Pinpoint the cell where the given text exists, returning its (X, Y) midpoint coordinate. 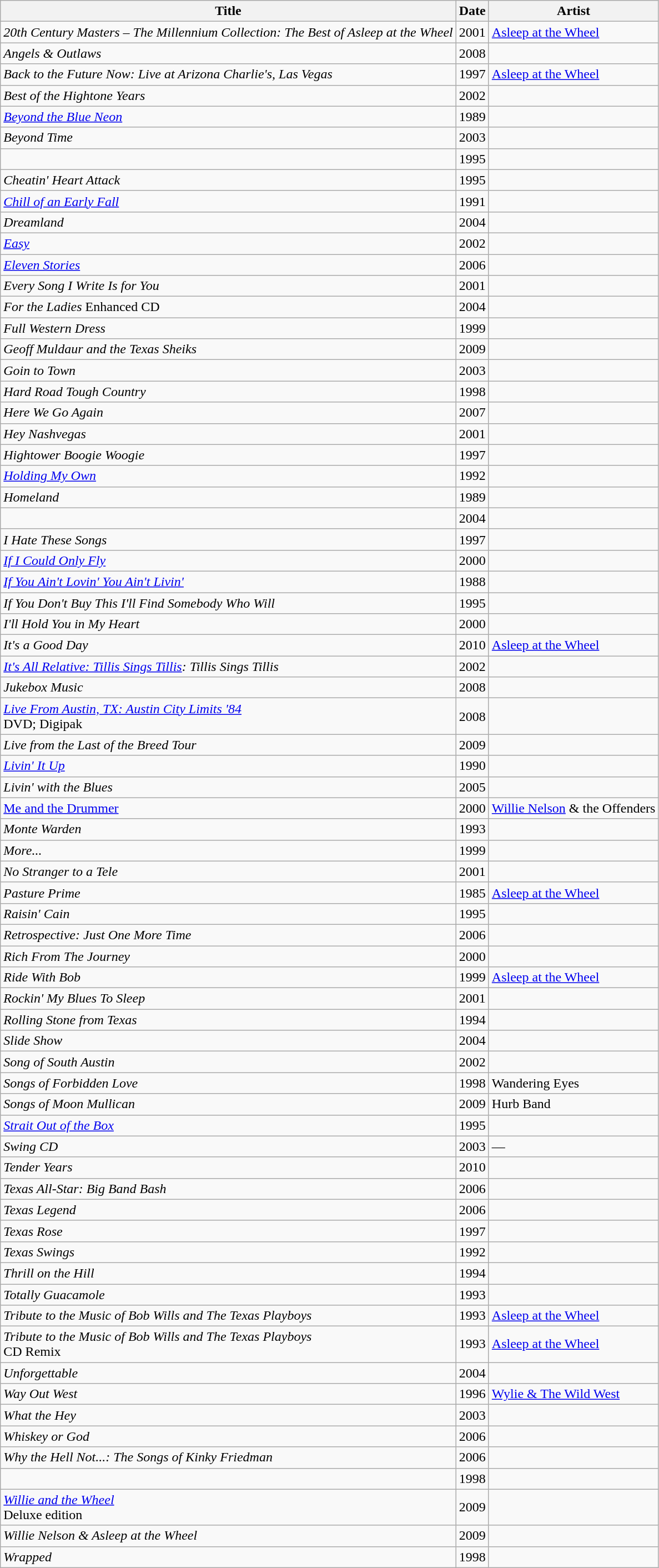
Wandering Eyes (574, 1083)
Hurb Band (574, 1104)
Texas Swings (228, 1252)
If You Ain't Lovin' You Ain't Livin' (228, 582)
1996 (472, 1394)
Best of the Hightone Years (228, 96)
Angels & Outlaws (228, 53)
Thrill on the Hill (228, 1273)
Live from the Last of the Breed Tour (228, 745)
Swing CD (228, 1146)
Wrapped (228, 1557)
Tribute to the Music of Bob Wills and The Texas PlayboysCD Remix (228, 1344)
Goin to Town (228, 370)
Livin' It Up (228, 766)
Livin' with the Blues (228, 787)
What the Hey (228, 1415)
Way Out West (228, 1394)
1991 (472, 201)
Rockin' My Blues To Sleep (228, 999)
It's a Good Day (228, 645)
Willie and the WheelDeluxe edition (228, 1507)
2007 (472, 413)
— (574, 1146)
Willie Nelson & the Offenders (574, 808)
2005 (472, 787)
Live From Austin, TX: Austin City Limits '84DVD; Digipak (228, 717)
Monte Warden (228, 829)
If You Don't Buy This I'll Find Somebody Who Will (228, 603)
Willie Nelson & Asleep at the Wheel (228, 1536)
Hightower Boogie Woogie (228, 455)
Strait Out of the Box (228, 1125)
Holding My Own (228, 476)
20th Century Masters – The Millennium Collection: The Best of Asleep at the Wheel (228, 32)
Beyond Time (228, 138)
Song of South Austin (228, 1062)
Every Song I Write Is for You (228, 286)
Date (472, 11)
I'll Hold You in My Heart (228, 624)
Whiskey or God (228, 1436)
Artist (574, 11)
Chill of an Early Fall (228, 201)
Hey Nashvegas (228, 434)
Title (228, 11)
Retrospective: Just One More Time (228, 935)
Ride With Bob (228, 978)
I Hate These Songs (228, 539)
Dreamland (228, 222)
Why the Hell Not...: The Songs of Kinky Friedman (228, 1457)
Wylie & The Wild West (574, 1394)
Songs of Forbidden Love (228, 1083)
No Stranger to a Tele (228, 871)
Pasture Prime (228, 893)
Eleven Stories (228, 265)
Jukebox Music (228, 688)
Texas Legend (228, 1210)
Beyond the Blue Neon (228, 117)
Songs of Moon Mullican (228, 1104)
Me and the Drummer (228, 808)
Tribute to the Music of Bob Wills and The Texas Playboys (228, 1316)
Totally Guacamole (228, 1295)
More... (228, 850)
It's All Relative: Tillis Sings Tillis: Tillis Sings Tillis (228, 667)
Texas All-Star: Big Band Bash (228, 1189)
For the Ladies Enhanced CD (228, 307)
Easy (228, 243)
Tender Years (228, 1168)
Texas Rose (228, 1231)
Unforgettable (228, 1373)
1985 (472, 893)
Rich From The Journey (228, 956)
Back to the Future Now: Live at Arizona Charlie's, Las Vegas (228, 74)
Rolling Stone from Texas (228, 1020)
Here We Go Again (228, 413)
Cheatin' Heart Attack (228, 180)
Geoff Muldaur and the Texas Sheiks (228, 349)
Slide Show (228, 1041)
1988 (472, 582)
Raisin' Cain (228, 914)
Full Western Dress (228, 328)
1990 (472, 766)
Homeland (228, 497)
Hard Road Tough Country (228, 392)
If I Could Only Fly (228, 560)
